Capture the cell that displays the provided text and extract its (X, Y) central coordinate. 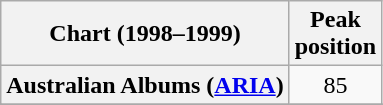
85 (335, 85)
Australian Albums (ARIA) (145, 85)
Peakposition (335, 34)
Chart (1998–1999) (145, 34)
